Pinpoint the cell where the given text exists, returning its (x, y) midpoint coordinate. 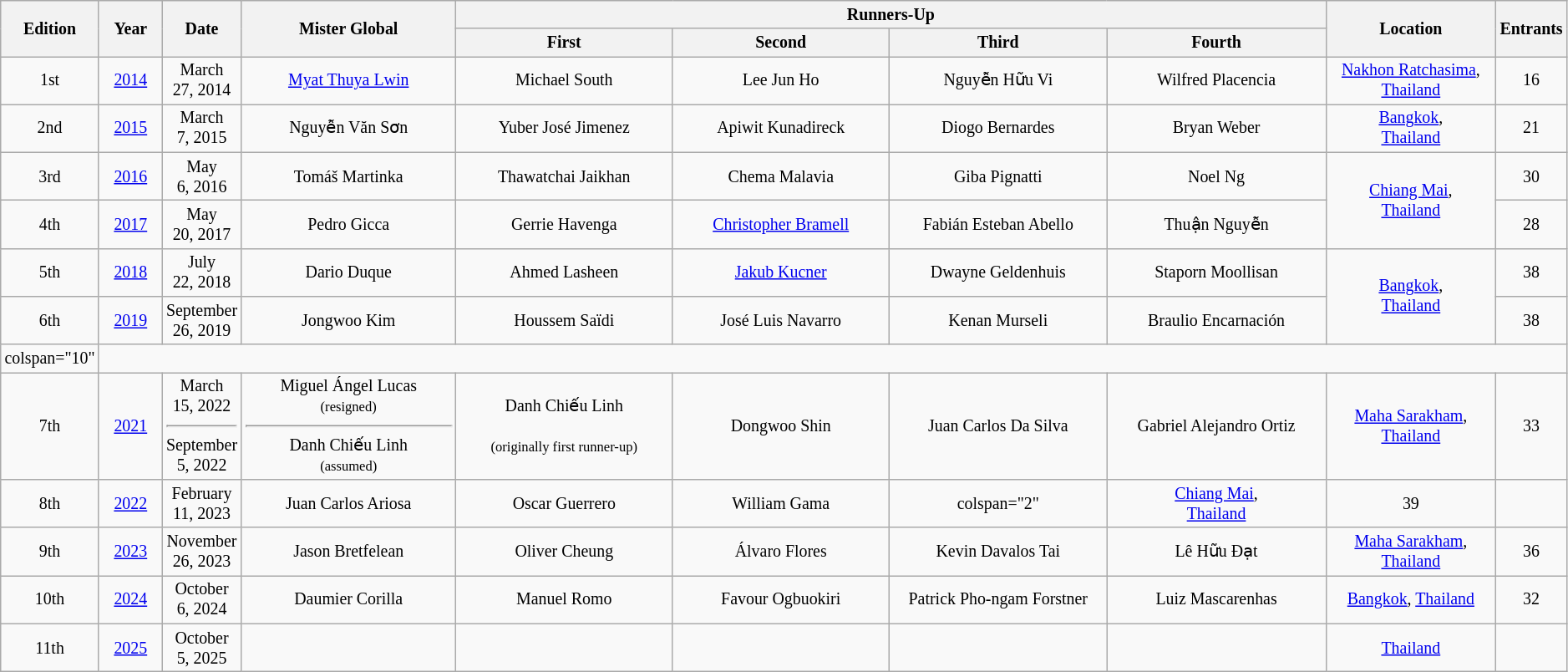
2019 (130, 321)
Michael South (565, 80)
Thailand (1411, 647)
Oliver Cheung (565, 552)
28 (1532, 224)
Kenan Murseli (997, 321)
2022 (130, 503)
May 6, 2016 (202, 177)
Fourth (1216, 42)
Bryan Weber (1216, 129)
Noel Ng (1216, 177)
8th (50, 503)
Second (781, 42)
Runners-Up (891, 15)
Staporn Moollisan (1216, 272)
30 (1532, 177)
Lee Jun Ho (781, 80)
Diogo Bernardes (997, 129)
Luiz Mascarenhas (1216, 600)
February 11, 2023 (202, 503)
21 (1532, 129)
colspan="2" (997, 503)
2014 (130, 80)
March 15, 2022September 5, 2022 (202, 426)
Yuber José Jimenez (565, 129)
3rd (50, 177)
Dwayne Geldenhuis (997, 272)
1st (50, 80)
José Luis Navarro (781, 321)
May 20, 2017 (202, 224)
32 (1532, 600)
Ahmed Lasheen (565, 272)
Nguyễn Văn Sơn (349, 129)
Dario Duque (349, 272)
10th (50, 600)
2025 (130, 647)
Miguel Ángel Lucas (resigned)Danh Chiếu Linh (assumed) (349, 426)
Braulio Encarnación (1216, 321)
Gerrie Havenga (565, 224)
October 5, 2025 (202, 647)
33 (1532, 426)
September 26, 2019 (202, 321)
36 (1532, 552)
39 (1411, 503)
Nakhon Ratchasima, Thailand (1411, 80)
Wilfred Placencia (1216, 80)
Year (130, 28)
Thuận Nguyễn (1216, 224)
Oscar Guerrero (565, 503)
Daumier Corilla (349, 600)
William Gama (781, 503)
March 7, 2015 (202, 129)
5th (50, 272)
2nd (50, 129)
Third (997, 42)
Entrants (1532, 28)
2016 (130, 177)
9th (50, 552)
16 (1532, 80)
November 26, 2023 (202, 552)
October 6, 2024 (202, 600)
Álvaro Flores (781, 552)
Juan Carlos Da Silva (997, 426)
2023 (130, 552)
2021 (130, 426)
Favour Ogbuokiri (781, 600)
colspan="10" (50, 358)
Manuel Romo (565, 600)
2018 (130, 272)
July 22, 2018 (202, 272)
Danh Chiếu Linh(originally first runner-up) (565, 426)
Jongwoo Kim (349, 321)
Gabriel Alejandro Ortiz (1216, 426)
11th (50, 647)
Chema Malavia (781, 177)
Nguyễn Hữu Vi (997, 80)
7th (50, 426)
March 27, 2014 (202, 80)
Houssem Saïdi (565, 321)
Pedro Gicca (349, 224)
Patrick Pho-ngam Forstner (997, 600)
Kevin Davalos Tai (997, 552)
Juan Carlos Ariosa (349, 503)
2015 (130, 129)
Christopher Bramell (781, 224)
Lê Hữu Đạt (1216, 552)
Edition (50, 28)
Location (1411, 28)
Thawatchai Jaikhan (565, 177)
Jason Bretfelean (349, 552)
6th (50, 321)
2024 (130, 600)
4th (50, 224)
Giba Pignatti (997, 177)
Apiwit Kunadireck (781, 129)
Dongwoo Shin (781, 426)
Date (202, 28)
Fabián Esteban Abello (997, 224)
First (565, 42)
2017 (130, 224)
Myat Thuya Lwin (349, 80)
Tomáš Martinka (349, 177)
Jakub Kucner (781, 272)
Mister Global (349, 28)
